Find where the given text appears and provide that cell's center as [x, y] coordinate. 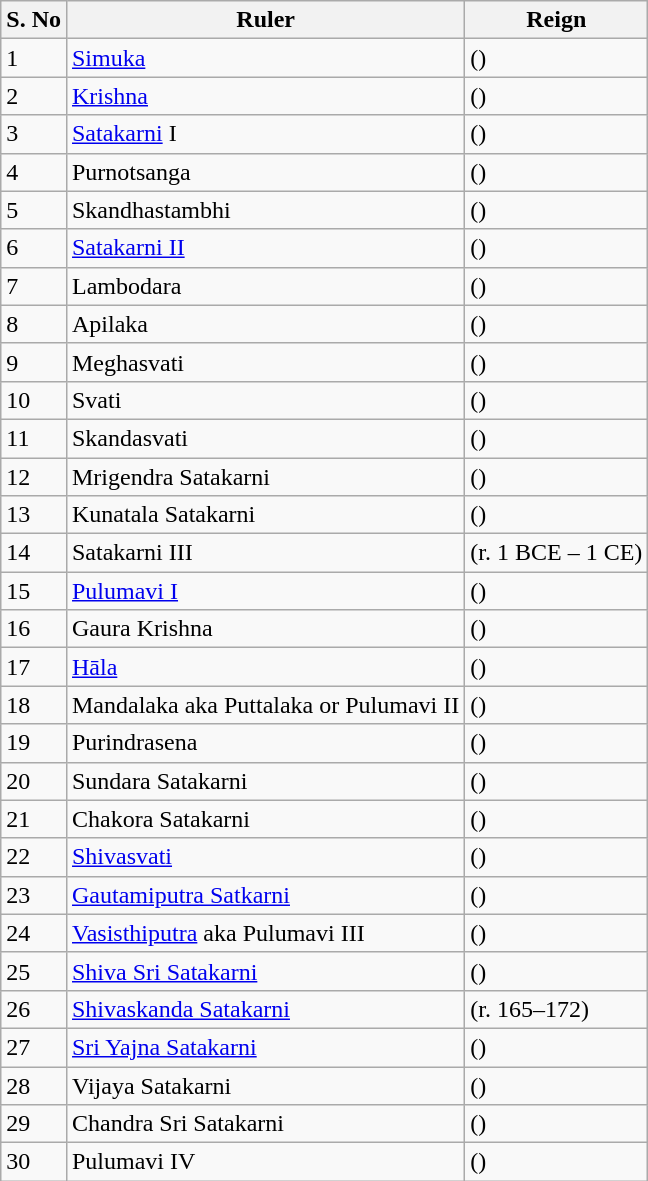
Pulumavi IV [265, 1162]
9 [34, 362]
Sundara Satakarni [265, 781]
Pulumavi I [265, 591]
Vijaya Satakarni [265, 1085]
Purnotsanga [265, 172]
(r. 165–172) [556, 1009]
10 [34, 400]
Kunatala Satakarni [265, 515]
Lambodara [265, 286]
Mandalaka aka Puttalaka or Pulumavi II [265, 705]
20 [34, 781]
5 [34, 210]
22 [34, 857]
13 [34, 515]
7 [34, 286]
6 [34, 248]
1 [34, 58]
Sri Yajna Satakarni [265, 1047]
21 [34, 819]
26 [34, 1009]
Hāla [265, 667]
Reign [556, 20]
29 [34, 1124]
Shivasvati [265, 857]
Shiva Sri Satakarni [265, 971]
Svati [265, 400]
Shivaskanda Satakarni [265, 1009]
2 [34, 96]
15 [34, 591]
Mrigendra Satakarni [265, 477]
16 [34, 629]
Skandasvati [265, 438]
Vasisthiputra aka Pulumavi III [265, 933]
Chakora Satakarni [265, 819]
18 [34, 705]
Meghasvati [265, 362]
14 [34, 553]
Gautamiputra Satkarni [265, 895]
3 [34, 134]
Satakarni I [265, 134]
19 [34, 743]
Gaura Krishna [265, 629]
11 [34, 438]
28 [34, 1085]
Satakarni III [265, 553]
4 [34, 172]
Skandhastambhi [265, 210]
Krishna [265, 96]
Simuka [265, 58]
Ruler [265, 20]
17 [34, 667]
27 [34, 1047]
25 [34, 971]
Apilaka [265, 324]
23 [34, 895]
Satakarni II [265, 248]
Chandra Sri Satakarni [265, 1124]
24 [34, 933]
8 [34, 324]
(r. 1 BCE – 1 CE) [556, 553]
12 [34, 477]
30 [34, 1162]
Purindrasena [265, 743]
S. No [34, 20]
